Extract the (X, Y) coordinate from the center of the cell holding the provided text.  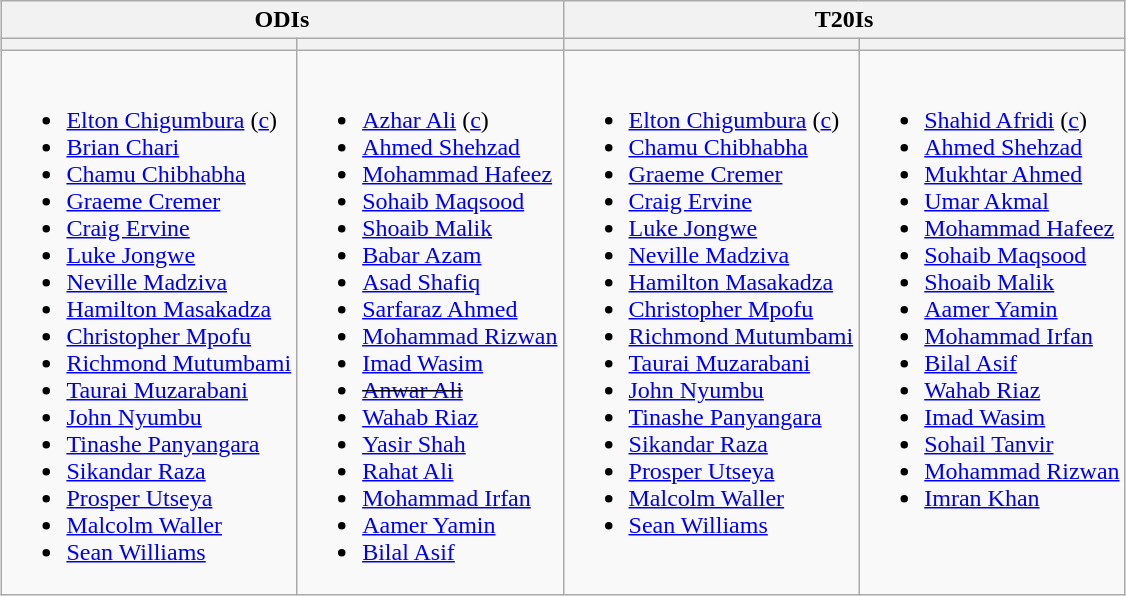
ODIs (282, 20)
T20Is (844, 20)
